From the cell containing the given text, extract its center point as [X, Y] coordinate. 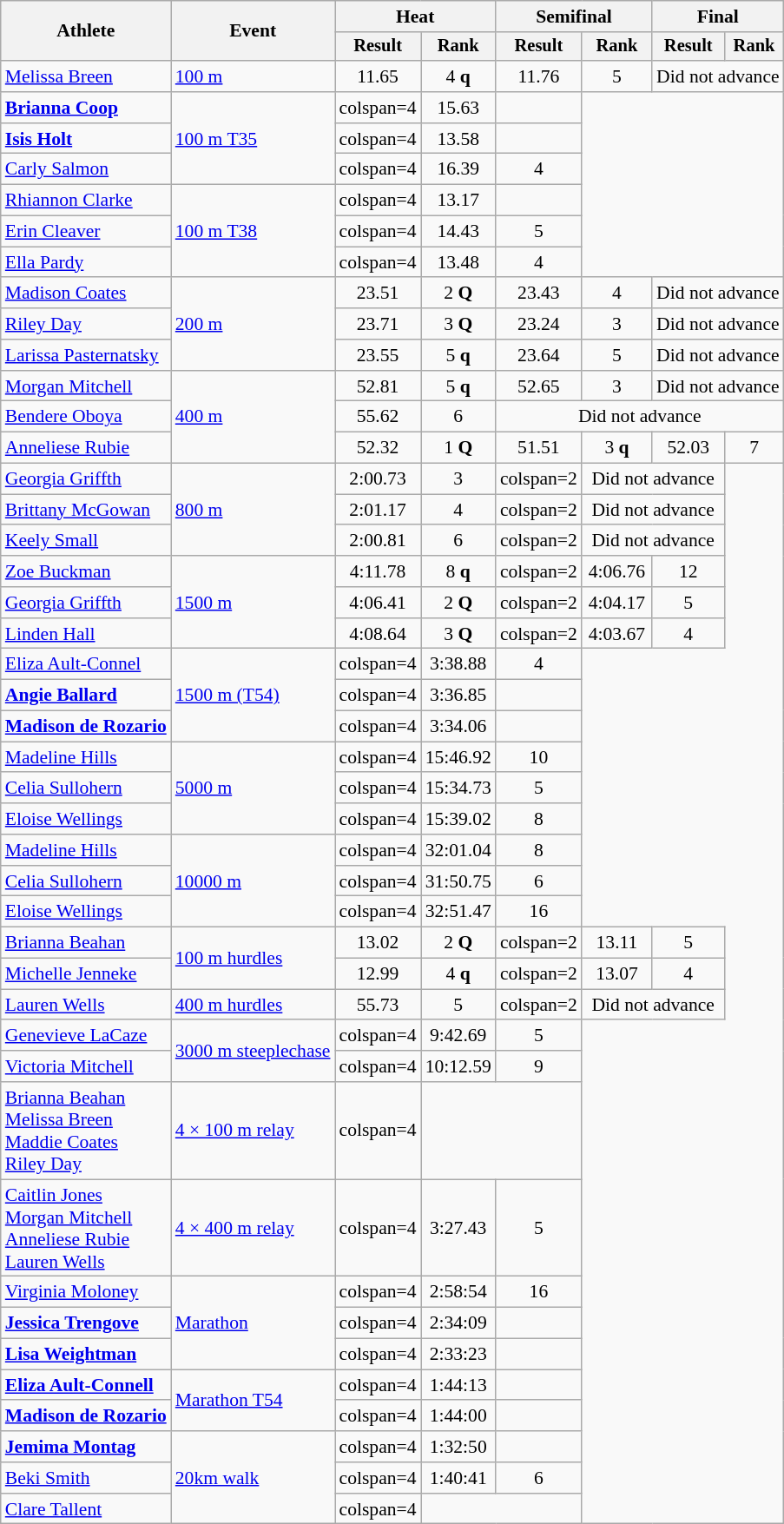
51.51 [538, 448]
1 Q [458, 448]
400 m hurdles [254, 1005]
23.24 [538, 324]
14.43 [458, 232]
15:39.02 [458, 819]
3 q [616, 448]
13.11 [616, 943]
15:46.92 [458, 757]
52.65 [538, 386]
23.51 [379, 294]
10000 m [254, 881]
100 m [254, 76]
Isis Holt [86, 139]
Lauren Wells [86, 1005]
Morgan Mitchell [86, 386]
1:40:41 [458, 1478]
4:08.64 [379, 634]
31:50.75 [458, 881]
Brittany McGowan [86, 510]
Genevieve LaCaze [86, 1036]
Brianna BeahanMelissa BreenMaddie CoatesRiley Day [86, 1131]
Heat [415, 16]
15:34.73 [458, 788]
100 m T35 [254, 139]
Madison Coates [86, 294]
Final [718, 16]
10:12.59 [458, 1066]
Victoria Mitchell [86, 1066]
Erin Cleaver [86, 232]
4:06.41 [379, 603]
8 q [458, 571]
Carly Salmon [86, 169]
23.64 [538, 355]
3:38.88 [458, 664]
9:42.69 [458, 1036]
Michelle Jenneke [86, 974]
800 m [254, 511]
23.43 [538, 294]
9 [538, 1066]
Jessica Trengove [86, 1323]
52.03 [688, 448]
2:33:23 [458, 1355]
16.39 [458, 169]
5000 m [254, 788]
3:27.43 [458, 1228]
Brianna Beahan [86, 943]
Bendere Oboya [86, 417]
Riley Day [86, 324]
Zoe Buckman [86, 571]
13.07 [616, 974]
1500 m (T54) [254, 695]
7 [754, 448]
13.17 [458, 201]
Larissa Pasternatsky [86, 355]
Jemima Montag [86, 1447]
13.48 [458, 262]
Anneliese Rubie [86, 448]
400 m [254, 417]
1500 m [254, 603]
Marathon [254, 1323]
52.32 [379, 448]
Marathon T54 [254, 1400]
Linden Hall [86, 634]
Melissa Breen [86, 76]
Keely Small [86, 541]
11.76 [538, 76]
23.71 [379, 324]
Virginia Moloney [86, 1292]
10 [538, 757]
Semifinal [574, 16]
4:04.17 [616, 603]
55.62 [379, 417]
20km walk [254, 1478]
100 m hurdles [254, 959]
1:44:00 [458, 1416]
3000 m steeplechase [254, 1051]
12 [688, 571]
13.02 [379, 943]
Athlete [86, 31]
1:44:13 [458, 1385]
12.99 [379, 974]
Eliza Ault-Connell [86, 1385]
2:00.73 [379, 479]
Brianna Coop [86, 108]
Event [254, 31]
Ella Pardy [86, 262]
Rhiannon Clarke [86, 201]
Lisa Weightman [86, 1355]
11.65 [379, 76]
Eliza Ault-Connel [86, 664]
2:00.81 [379, 541]
100 m T38 [254, 231]
1:32:50 [458, 1447]
2:01.17 [379, 510]
4:11.78 [379, 571]
2:58:54 [458, 1292]
4:06.76 [616, 571]
3:34.06 [458, 727]
23.55 [379, 355]
Angie Ballard [86, 696]
13.58 [458, 139]
4 × 400 m relay [254, 1228]
15.63 [458, 108]
Beki Smith [86, 1478]
52.81 [379, 386]
3:36.85 [458, 696]
32:51.47 [458, 912]
200 m [254, 325]
32:01.04 [458, 850]
2:34:09 [458, 1323]
Caitlin JonesMorgan MitchellAnneliese RubieLauren Wells [86, 1228]
4:03.67 [616, 634]
55.73 [379, 1005]
4 × 100 m relay [254, 1131]
